For the text-containing cell, return its midpoint in [x, y] coordinate format. 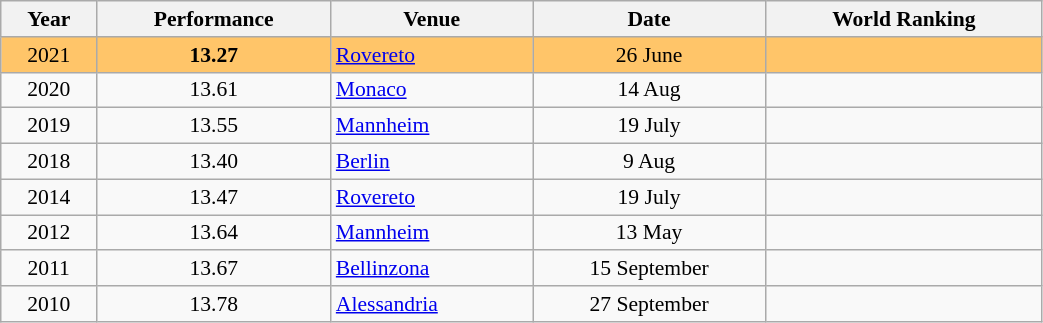
9 Aug [650, 162]
2011 [49, 269]
26 June [650, 55]
15 September [650, 269]
2020 [49, 90]
13.27 [214, 55]
14 Aug [650, 90]
Monaco [432, 90]
13.61 [214, 90]
13.78 [214, 304]
2010 [49, 304]
13.55 [214, 126]
27 September [650, 304]
2014 [49, 197]
2018 [49, 162]
2012 [49, 233]
13.67 [214, 269]
2019 [49, 126]
Alessandria [432, 304]
13.47 [214, 197]
13.40 [214, 162]
World Ranking [904, 19]
13.64 [214, 233]
Bellinzona [432, 269]
Year [49, 19]
Date [650, 19]
Performance [214, 19]
13 May [650, 233]
Venue [432, 19]
Berlin [432, 162]
2021 [49, 55]
